Pinpoint the cell where the given text exists, returning its [x, y] midpoint coordinate. 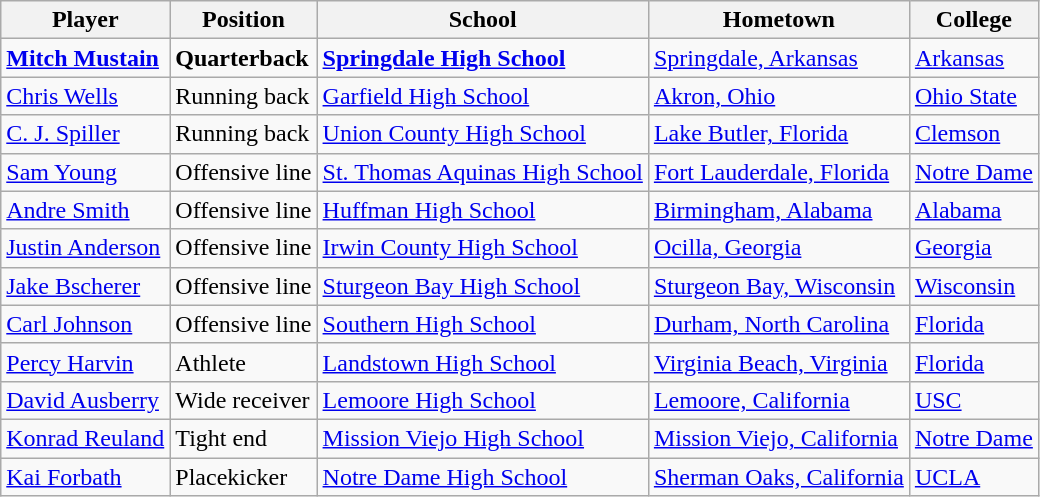
Georgia [974, 248]
Player [86, 20]
College [974, 20]
Konrad Reuland [86, 438]
Ohio State [974, 96]
Sturgeon Bay, Wisconsin [778, 286]
School [482, 20]
Athlete [244, 362]
C. J. Spiller [86, 134]
Chris Wells [86, 96]
Lemoore, California [778, 400]
Alabama [974, 210]
Wisconsin [974, 286]
Akron, Ohio [778, 96]
Huffman High School [482, 210]
USC [974, 400]
Carl Johnson [86, 324]
Hometown [778, 20]
St. Thomas Aquinas High School [482, 172]
Landstown High School [482, 362]
Lemoore High School [482, 400]
Mission Viejo, California [778, 438]
Placekicker [244, 477]
Kai Forbath [86, 477]
Springdale, Arkansas [778, 58]
Mission Viejo High School [482, 438]
UCLA [974, 477]
Notre Dame High School [482, 477]
Virginia Beach, Virginia [778, 362]
Irwin County High School [482, 248]
Lake Butler, Florida [778, 134]
Garfield High School [482, 96]
Arkansas [974, 58]
Sturgeon Bay High School [482, 286]
Justin Anderson [86, 248]
Jake Bscherer [86, 286]
Birmingham, Alabama [778, 210]
Fort Lauderdale, Florida [778, 172]
Southern High School [482, 324]
Ocilla, Georgia [778, 248]
Clemson [974, 134]
Sam Young [86, 172]
Position [244, 20]
David Ausberry [86, 400]
Andre Smith [86, 210]
Union County High School [482, 134]
Durham, North Carolina [778, 324]
Mitch Mustain [86, 58]
Quarterback [244, 58]
Tight end [244, 438]
Percy Harvin [86, 362]
Sherman Oaks, California [778, 477]
Wide receiver [244, 400]
Springdale High School [482, 58]
